Extract the (X, Y) coordinate from the center of the cell holding the provided text.  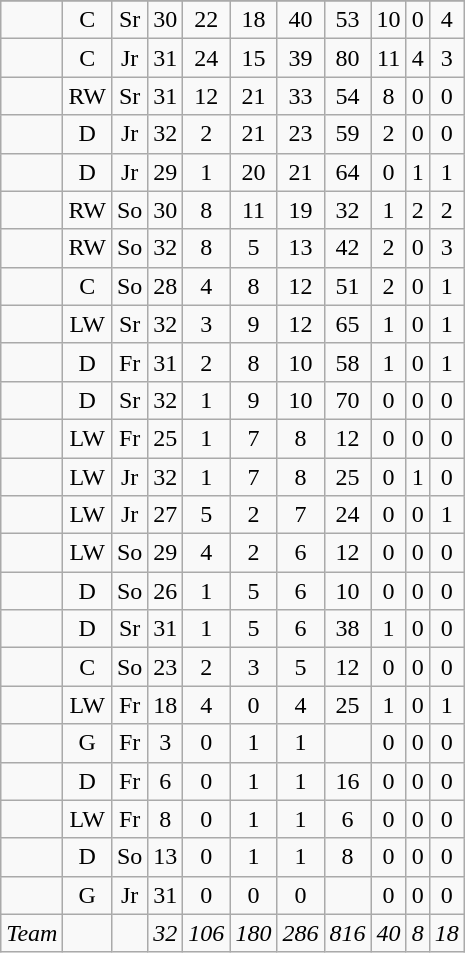
20 (254, 172)
80 (348, 58)
16 (348, 781)
816 (348, 933)
22 (206, 20)
51 (348, 286)
53 (348, 20)
42 (348, 248)
65 (348, 324)
26 (166, 591)
180 (254, 933)
106 (206, 933)
286 (300, 933)
28 (166, 286)
58 (348, 362)
Team (32, 933)
15 (254, 58)
38 (348, 629)
39 (300, 58)
64 (348, 172)
54 (348, 96)
27 (166, 515)
59 (348, 134)
70 (348, 400)
33 (300, 96)
19 (300, 210)
